Pinpoint the cell where the given text exists, returning its (x, y) midpoint coordinate. 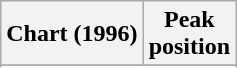
Peakposition (189, 34)
Chart (1996) (72, 34)
